Identify which cell holds the provided text, then report its (x, y) central coordinate. 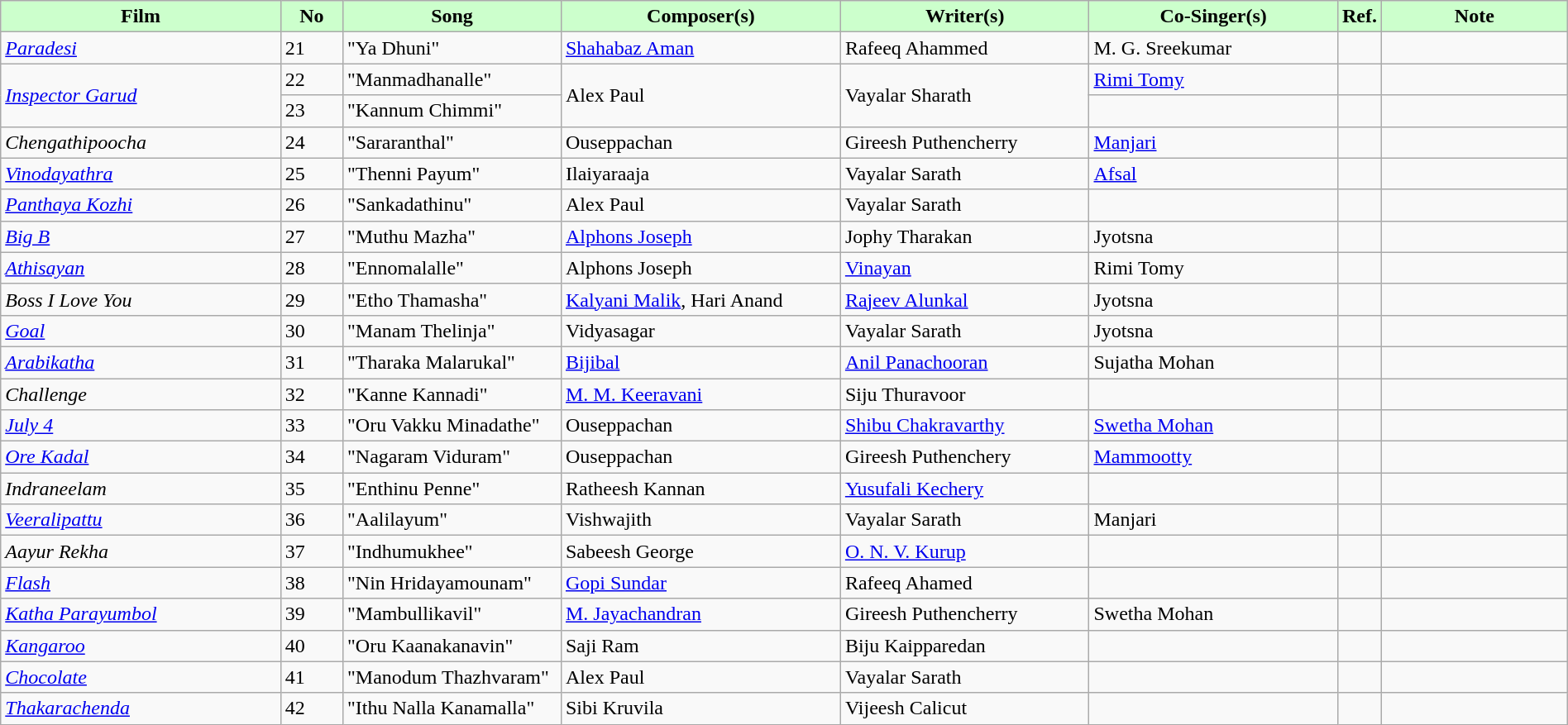
Vishwajith (700, 520)
Shibu Chakravarthy (964, 426)
21 (311, 48)
Chengathipoocha (141, 142)
Vayalar Sharath (964, 95)
"Nin Hridayamounam" (452, 583)
Big B (141, 236)
Challenge (141, 394)
28 (311, 268)
"Manmadhanalle" (452, 79)
Saji Ram (700, 646)
Paradesi (141, 48)
35 (311, 489)
"Kannum Chimmi" (452, 111)
M. G. Sreekumar (1213, 48)
Chocolate (141, 677)
38 (311, 583)
Biju Kaipparedan (964, 646)
29 (311, 299)
July 4 (141, 426)
"Oru Kaanakanavin" (452, 646)
Ilaiyaraaja (700, 174)
27 (311, 236)
"Manodum Thazhvaram" (452, 677)
Jophy Tharakan (964, 236)
No (311, 17)
Mammootty (1213, 457)
"Manam Thelinja" (452, 331)
M. Jayachandran (700, 614)
23 (311, 111)
M. M. Keeravani (700, 394)
Kangaroo (141, 646)
Inspector Garud (141, 95)
Vinayan (964, 268)
Ref. (1360, 17)
Song (452, 17)
"Thenni Payum" (452, 174)
26 (311, 205)
"Oru Vakku Minadathe" (452, 426)
Athisayan (141, 268)
Thakarachenda (141, 708)
"Kanne Kannadi" (452, 394)
25 (311, 174)
Vidyasagar (700, 331)
Co-Singer(s) (1213, 17)
30 (311, 331)
36 (311, 520)
"Ithu Nalla Kanamalla" (452, 708)
O. N. V. Kurup (964, 551)
Rafeeq Ahammed (964, 48)
Yusufali Kechery (964, 489)
"Ennomalalle" (452, 268)
"Mambullikavil" (452, 614)
Katha Parayumbol (141, 614)
39 (311, 614)
Gireesh Puthenchery (964, 457)
Sujatha Mohan (1213, 362)
Sibi Kruvila (700, 708)
Ore Kadal (141, 457)
Goal (141, 331)
24 (311, 142)
Composer(s) (700, 17)
Afsal (1213, 174)
"Enthinu Penne" (452, 489)
Note (1474, 17)
Rajeev Alunkal (964, 299)
Ratheesh Kannan (700, 489)
31 (311, 362)
37 (311, 551)
"Muthu Mazha" (452, 236)
"Nagaram Viduram" (452, 457)
Anil Panachooran (964, 362)
33 (311, 426)
Indraneelam (141, 489)
Sabeesh George (700, 551)
32 (311, 394)
"Aalilayum" (452, 520)
22 (311, 79)
Arabikatha (141, 362)
Writer(s) (964, 17)
"Tharaka Malarukal" (452, 362)
Gopi Sundar (700, 583)
"Indhumukhee" (452, 551)
"Etho Thamasha" (452, 299)
Kalyani Malik, Hari Anand (700, 299)
40 (311, 646)
"Sararanthal" (452, 142)
Vijeesh Calicut (964, 708)
Flash (141, 583)
Aayur Rekha (141, 551)
42 (311, 708)
41 (311, 677)
Veeralipattu (141, 520)
Rafeeq Ahamed (964, 583)
Panthaya Kozhi (141, 205)
Film (141, 17)
"Ya Dhuni" (452, 48)
Vinodayathra (141, 174)
"Sankadathinu" (452, 205)
Boss I Love You (141, 299)
Siju Thuravoor (964, 394)
34 (311, 457)
Shahabaz Aman (700, 48)
Bijibal (700, 362)
